Locate the cell with the specified text and output its (x, y) center coordinate. 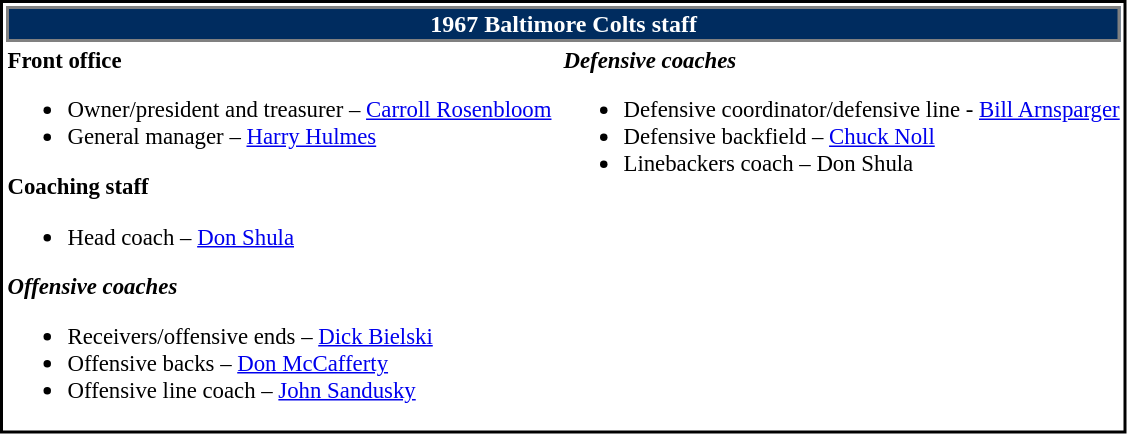
Defensive coachesDefensive coordinator/defensive line - Bill ArnspargerDefensive backfield – Chuck NollLinebackers coach – Don Shula (842, 236)
1967 Baltimore Colts staff (564, 24)
